Find where the given text appears and provide that cell's center as [x, y] coordinate. 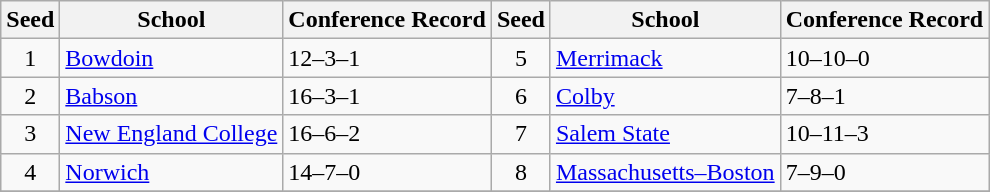
Babson [172, 96]
New England College [172, 134]
14–7–0 [388, 172]
7 [520, 134]
Norwich [172, 172]
7–9–0 [884, 172]
Massachusetts–Boston [665, 172]
Colby [665, 96]
4 [30, 172]
6 [520, 96]
7–8–1 [884, 96]
5 [520, 58]
2 [30, 96]
1 [30, 58]
3 [30, 134]
Bowdoin [172, 58]
Salem State [665, 134]
16–3–1 [388, 96]
10–11–3 [884, 134]
16–6–2 [388, 134]
10–10–0 [884, 58]
12–3–1 [388, 58]
8 [520, 172]
Merrimack [665, 58]
